Capture the cell that displays the provided text and extract its (X, Y) central coordinate. 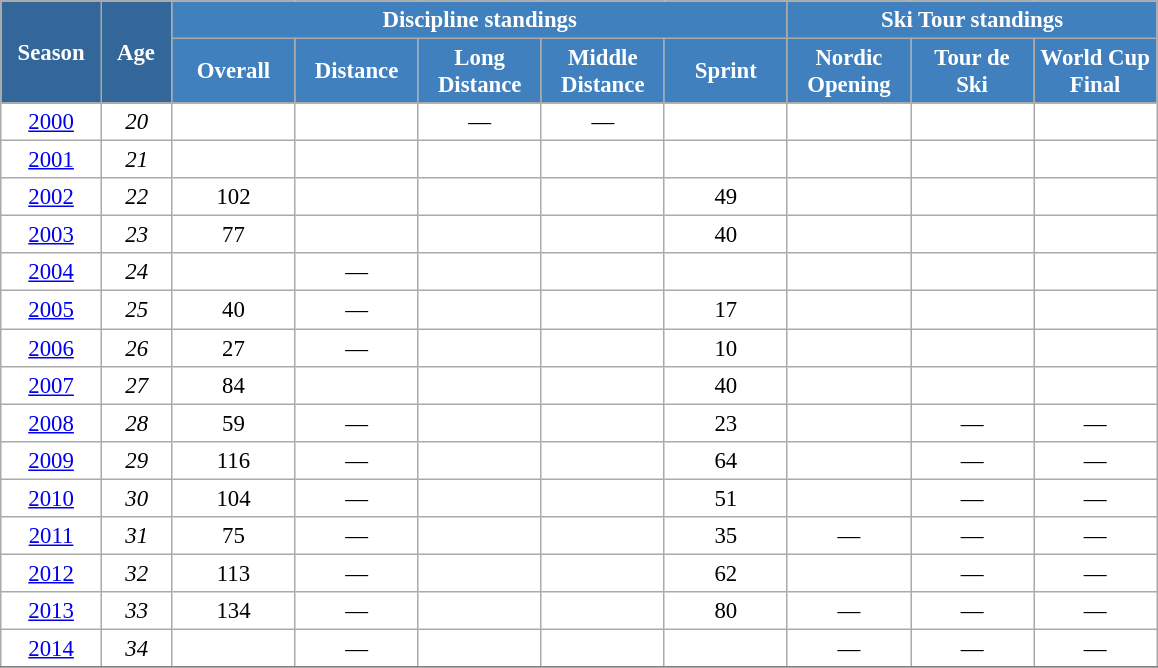
17 (726, 310)
32 (136, 573)
2005 (52, 310)
2012 (52, 573)
2001 (52, 160)
80 (726, 611)
20 (136, 122)
26 (136, 348)
24 (136, 273)
2004 (52, 273)
49 (726, 197)
2006 (52, 348)
Sprint (726, 72)
28 (136, 423)
21 (136, 160)
102 (234, 197)
104 (234, 498)
25 (136, 310)
2002 (52, 197)
22 (136, 197)
51 (726, 498)
75 (234, 536)
62 (726, 573)
64 (726, 460)
Ski Tour standings (972, 20)
33 (136, 611)
2009 (52, 460)
Middle Distance (602, 72)
Distance (356, 72)
2011 (52, 536)
2000 (52, 122)
134 (234, 611)
2013 (52, 611)
10 (726, 348)
34 (136, 648)
Season (52, 52)
30 (136, 498)
29 (136, 460)
2007 (52, 385)
35 (726, 536)
Overall (234, 72)
84 (234, 385)
World CupFinal (1096, 72)
113 (234, 573)
2008 (52, 423)
NordicOpening (848, 72)
31 (136, 536)
2003 (52, 235)
Discipline standings (480, 20)
116 (234, 460)
2010 (52, 498)
Tour deSki (972, 72)
77 (234, 235)
2014 (52, 648)
59 (234, 423)
Age (136, 52)
Long Distance (480, 72)
